Scan for the cell matching the given text and deliver its [x, y] coordinate at center. 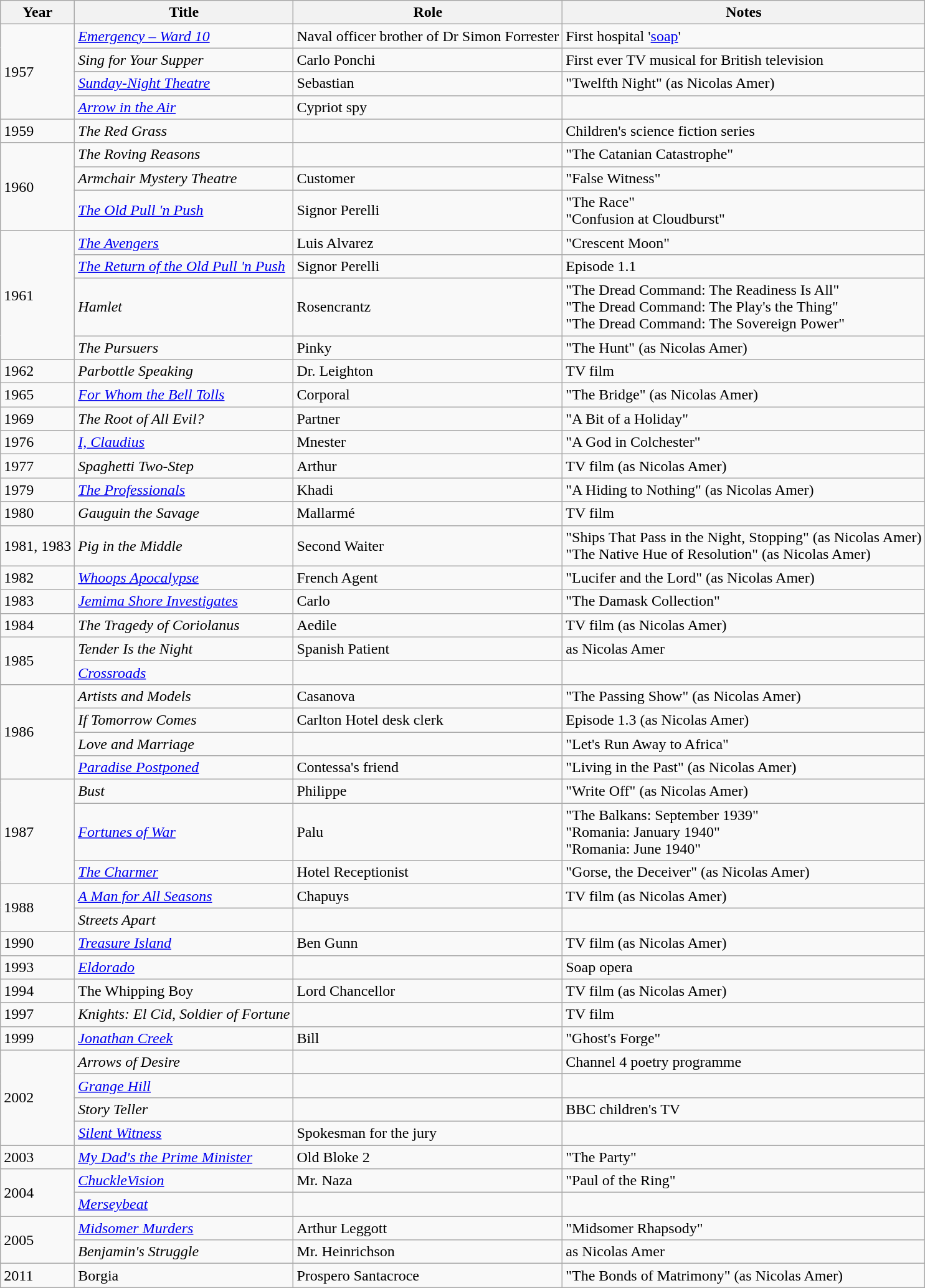
Episode 1.3 (as Nicolas Amer) [744, 720]
Midsomer Murders [184, 1228]
Soap opera [744, 967]
The Whipping Boy [184, 991]
2005 [37, 1240]
Sing for Your Supper [184, 60]
Streets Apart [184, 920]
"The Race""Confusion at Cloudburst" [744, 211]
1980 [37, 513]
Customer [428, 178]
Aedile [428, 625]
I, Claudius [184, 442]
First hospital 'soap' [744, 36]
Armchair Mystery Theatre [184, 178]
Pinky [428, 347]
Mnester [428, 442]
1979 [37, 490]
1981, 1983 [37, 546]
2011 [37, 1276]
1993 [37, 967]
1959 [37, 131]
Lord Chancellor [428, 991]
"Ghost's Forge" [744, 1038]
Episode 1.1 [744, 266]
Arrows of Desire [184, 1062]
"Living in the Past" (as Nicolas Amer) [744, 768]
1976 [37, 442]
1965 [37, 395]
Fortunes of War [184, 832]
1988 [37, 908]
Notes [744, 12]
Mr. Naza [428, 1181]
"Lucifer and the Lord" (as Nicolas Amer) [744, 578]
Spanish Patient [428, 649]
For Whom the Bell Tolls [184, 395]
Sunday-Night Theatre [184, 83]
Gauguin the Savage [184, 513]
"Crescent Moon" [744, 242]
"Twelfth Night" (as Nicolas Amer) [744, 83]
1999 [37, 1038]
Arrow in the Air [184, 107]
Whoops Apocalypse [184, 578]
Spaghetti Two-Step [184, 466]
"The Dread Command: The Readiness Is All""The Dread Command: The Play's the Thing""The Dread Command: The Sovereign Power" [744, 307]
The Pursuers [184, 347]
Emergency – Ward 10 [184, 36]
"Midsomer Rhapsody" [744, 1228]
Chapuys [428, 896]
1990 [37, 943]
"Ships That Pass in the Night, Stopping" (as Nicolas Amer)"The Native Hue of Resolution" (as Nicolas Amer) [744, 546]
"The Catanian Catastrophe" [744, 155]
"A God in Colchester" [744, 442]
1987 [37, 832]
"Paul of the Ring" [744, 1181]
1983 [37, 601]
The Red Grass [184, 131]
2004 [37, 1193]
Artists and Models [184, 696]
Children's science fiction series [744, 131]
Eldorado [184, 967]
Philippe [428, 791]
Carlo [428, 601]
1982 [37, 578]
Cypriot spy [428, 107]
Role [428, 12]
Rosencrantz [428, 307]
1997 [37, 1014]
If Tomorrow Comes [184, 720]
"The Bonds of Matrimony" (as Nicolas Amer) [744, 1276]
Sebastian [428, 83]
"The Damask Collection" [744, 601]
Casanova [428, 696]
The Roving Reasons [184, 155]
Luis Alvarez [428, 242]
The Root of All Evil? [184, 419]
Carlo Ponchi [428, 60]
Dr. Leighton [428, 371]
Silent Witness [184, 1133]
1962 [37, 371]
Contessa's friend [428, 768]
French Agent [428, 578]
"The Hunt" (as Nicolas Amer) [744, 347]
The Charmer [184, 872]
Treasure Island [184, 943]
Knights: El Cid, Soldier of Fortune [184, 1014]
"False Witness" [744, 178]
ChuckleVision [184, 1181]
Jonathan Creek [184, 1038]
"The Party" [744, 1157]
Arthur [428, 466]
Old Bloke 2 [428, 1157]
Hamlet [184, 307]
My Dad's the Prime Minister [184, 1157]
Channel 4 poetry programme [744, 1062]
Year [37, 12]
Naval officer brother of Dr Simon Forrester [428, 36]
1984 [37, 625]
Love and Marriage [184, 743]
"The Bridge" (as Nicolas Amer) [744, 395]
Mallarmé [428, 513]
1957 [37, 72]
Borgia [184, 1276]
Arthur Leggott [428, 1228]
"Write Off" (as Nicolas Amer) [744, 791]
Benjamin's Struggle [184, 1252]
Partner [428, 419]
Crossroads [184, 672]
The Old Pull 'n Push [184, 211]
First ever TV musical for British television [744, 60]
Merseybeat [184, 1205]
Parbottle Speaking [184, 371]
Second Waiter [428, 546]
"A Hiding to Nothing" (as Nicolas Amer) [744, 490]
The Avengers [184, 242]
Spokesman for the jury [428, 1133]
Ben Gunn [428, 943]
"The Passing Show" (as Nicolas Amer) [744, 696]
"Gorse, the Deceiver" (as Nicolas Amer) [744, 872]
1969 [37, 419]
Bust [184, 791]
A Man for All Seasons [184, 896]
1961 [37, 295]
Pig in the Middle [184, 546]
Tender Is the Night [184, 649]
Mr. Heinrichson [428, 1252]
Bill [428, 1038]
Hotel Receptionist [428, 872]
The Tragedy of Coriolanus [184, 625]
"A Bit of a Holiday" [744, 419]
Palu [428, 832]
2002 [37, 1097]
Jemima Shore Investigates [184, 601]
Carlton Hotel desk clerk [428, 720]
Corporal [428, 395]
Paradise Postponed [184, 768]
2003 [37, 1157]
The Professionals [184, 490]
1994 [37, 991]
Prospero Santacroce [428, 1276]
1986 [37, 732]
Story Teller [184, 1109]
Grange Hill [184, 1085]
Khadi [428, 490]
1960 [37, 187]
1985 [37, 661]
The Return of the Old Pull 'n Push [184, 266]
Title [184, 12]
BBC children's TV [744, 1109]
1977 [37, 466]
"Let's Run Away to Africa" [744, 743]
"The Balkans: September 1939""Romania: January 1940""Romania: June 1940" [744, 832]
